Provide the (x, y) coordinate of the cell's center where the given text is located.  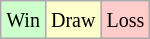
Win (24, 20)
Draw (72, 20)
Loss (126, 20)
